Return (X, Y) of the center of cell containing provided text 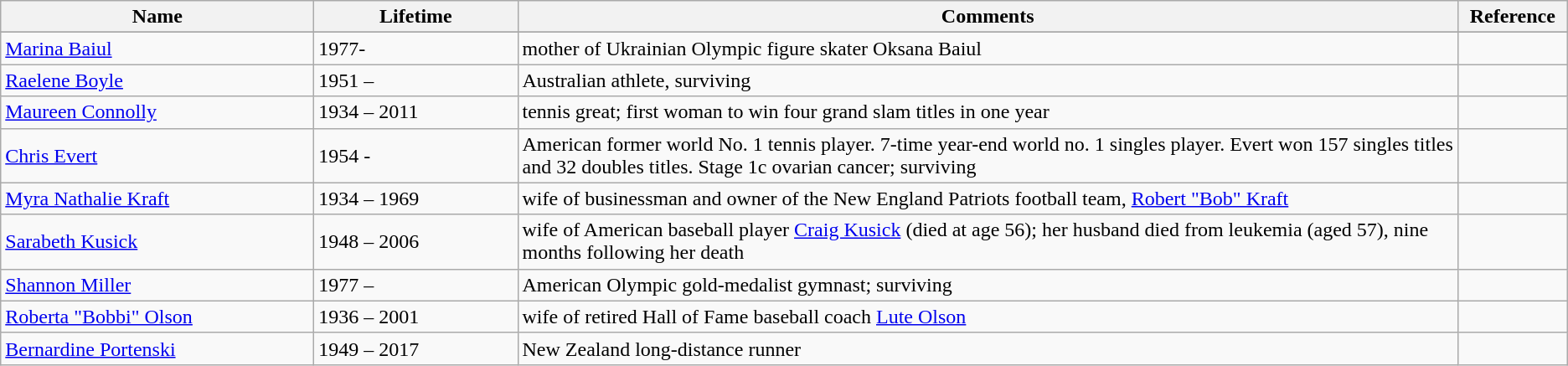
Bernardine Portenski (157, 348)
1954 - (415, 156)
1949 – 2017 (415, 348)
Name (157, 17)
Myra Nathalie Kraft (157, 198)
wife of retired Hall of Fame baseball coach Lute Olson (988, 317)
tennis great; first woman to win four grand slam titles in one year (988, 112)
Shannon Miller (157, 285)
Marina Baiul (157, 49)
Reference (1513, 17)
1948 – 2006 (415, 241)
mother of Ukrainian Olympic figure skater Oksana Baiul (988, 49)
Roberta "Bobbi" Olson (157, 317)
New Zealand long-distance runner (988, 348)
wife of American baseball player Craig Kusick (died at age 56); her husband died from leukemia (aged 57), nine months following her death (988, 241)
Sarabeth Kusick (157, 241)
Comments (988, 17)
wife of businessman and owner of the New England Patriots football team, Robert "Bob" Kraft (988, 198)
1934 – 1969 (415, 198)
Chris Evert (157, 156)
Australian athlete, surviving (988, 80)
Lifetime (415, 17)
Raelene Boyle (157, 80)
American Olympic gold-medalist gymnast; surviving (988, 285)
1951 – (415, 80)
1977 – (415, 285)
1934 – 2011 (415, 112)
1936 – 2001 (415, 317)
Maureen Connolly (157, 112)
1977- (415, 49)
